For the text-containing cell, return its midpoint in [X, Y] coordinate format. 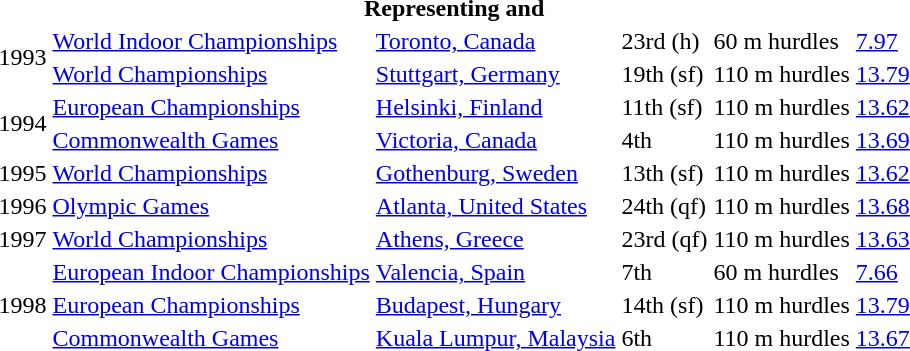
Budapest, Hungary [496, 305]
23rd (qf) [664, 239]
14th (sf) [664, 305]
7th [664, 272]
Victoria, Canada [496, 140]
24th (qf) [664, 206]
Olympic Games [211, 206]
World Indoor Championships [211, 41]
Valencia, Spain [496, 272]
European Indoor Championships [211, 272]
4th [664, 140]
19th (sf) [664, 74]
13th (sf) [664, 173]
23rd (h) [664, 41]
Stuttgart, Germany [496, 74]
Atlanta, United States [496, 206]
Gothenburg, Sweden [496, 173]
Toronto, Canada [496, 41]
11th (sf) [664, 107]
Athens, Greece [496, 239]
Commonwealth Games [211, 140]
Helsinki, Finland [496, 107]
